Scan for the cell matching the given text and deliver its (X, Y) coordinate at center. 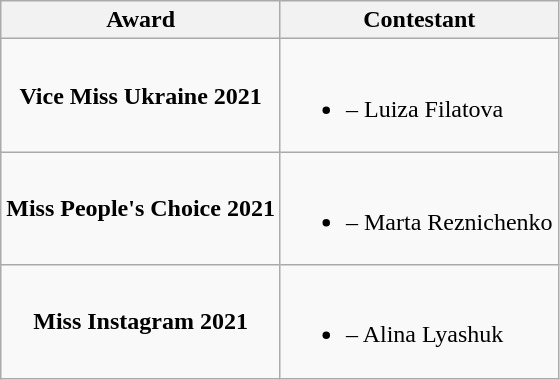
– Luiza Filatova (419, 96)
Miss Instagram 2021 (141, 322)
Vice Miss Ukraine 2021 (141, 96)
Award (141, 20)
– Alina Lyashuk (419, 322)
– Marta Reznichenko (419, 208)
Miss People's Choice 2021 (141, 208)
Contestant (419, 20)
